Search for the cell housing the specified text and yield its (X, Y) center coordinate. 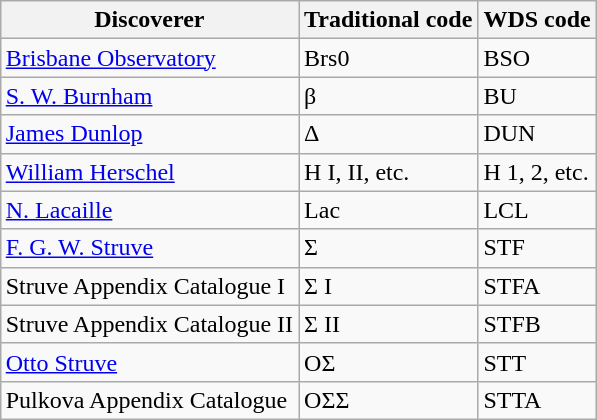
LCL (537, 210)
Traditional code (388, 20)
H 1, 2, etc. (537, 172)
Σ II (388, 324)
William Herschel (149, 172)
Brisbane Observatory (149, 58)
STF (537, 248)
STT (537, 362)
Otto Struve (149, 362)
STFA (537, 286)
STFB (537, 324)
Brs0 (388, 58)
Pulkova Appendix Catalogue (149, 400)
WDS code (537, 20)
OΣΣ (388, 400)
N. Lacaille (149, 210)
Σ (388, 248)
Δ (388, 134)
Discoverer (149, 20)
F. G. W. Struve (149, 248)
Lac (388, 210)
STTA (537, 400)
BSO (537, 58)
Σ I (388, 286)
BU (537, 96)
James Dunlop (149, 134)
β (388, 96)
H I, II, etc. (388, 172)
S. W. Burnham (149, 96)
OΣ (388, 362)
Struve Appendix Catalogue II (149, 324)
Struve Appendix Catalogue I (149, 286)
DUN (537, 134)
